Detect which cell encompasses the target text, then output its [X, Y] center coordinate. 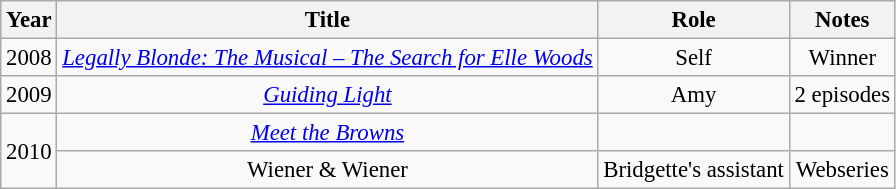
2 episodes [842, 95]
Role [694, 20]
Winner [842, 58]
Webseries [842, 170]
Notes [842, 20]
Self [694, 58]
Legally Blonde: The Musical – The Search for Elle Woods [328, 58]
2009 [29, 95]
Bridgette's assistant [694, 170]
Wiener & Wiener [328, 170]
Year [29, 20]
Guiding Light [328, 95]
Amy [694, 95]
Meet the Browns [328, 133]
2008 [29, 58]
Title [328, 20]
2010 [29, 152]
